For the text-containing cell, return its midpoint in [X, Y] coordinate format. 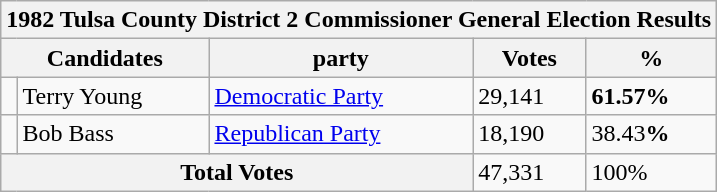
1982 Tulsa County District 2 Commissioner General Election Results [359, 20]
38.43% [652, 134]
Candidates [105, 58]
Votes [530, 58]
29,141 [530, 96]
18,190 [530, 134]
party [341, 58]
61.57% [652, 96]
Total Votes [237, 172]
% [652, 58]
47,331 [530, 172]
Republican Party [341, 134]
100% [652, 172]
Bob Bass [113, 134]
Terry Young [113, 96]
Democratic Party [341, 96]
